Determine the [x, y] coordinate at the center of the cell enclosing the given text.  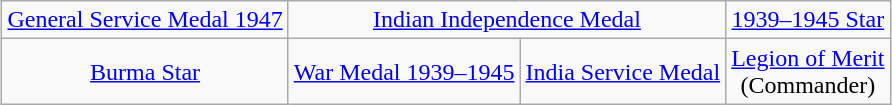
1939–1945 Star [808, 20]
Burma Star [145, 72]
Legion of Merit(Commander) [808, 72]
War Medal 1939–1945 [404, 72]
Indian Independence Medal [506, 20]
General Service Medal 1947 [145, 20]
India Service Medal [623, 72]
